Find where the given text appears and provide that cell's center as [X, Y] coordinate. 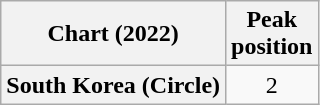
2 [272, 85]
South Korea (Circle) [114, 85]
Peakposition [272, 34]
Chart (2022) [114, 34]
